Search for the cell housing the specified text and yield its [X, Y] center coordinate. 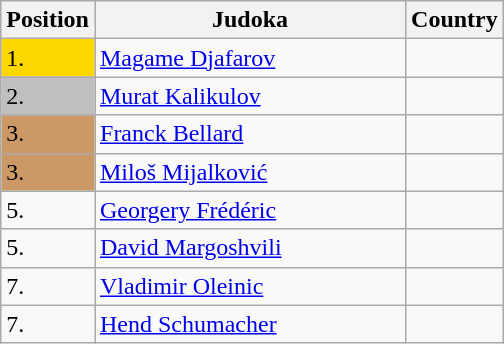
Country [455, 20]
Georgery Frédéric [250, 210]
Magame Djafarov [250, 58]
Hend Schumacher [250, 324]
Vladimir Oleinic [250, 286]
David Margoshvili [250, 248]
1. [48, 58]
2. [48, 96]
Franck Bellard [250, 134]
Judoka [250, 20]
Miloš Mijalković [250, 172]
Murat Kalikulov [250, 96]
Position [48, 20]
